Return the (x, y) coordinate for the center point of the cell that contains the specified text.  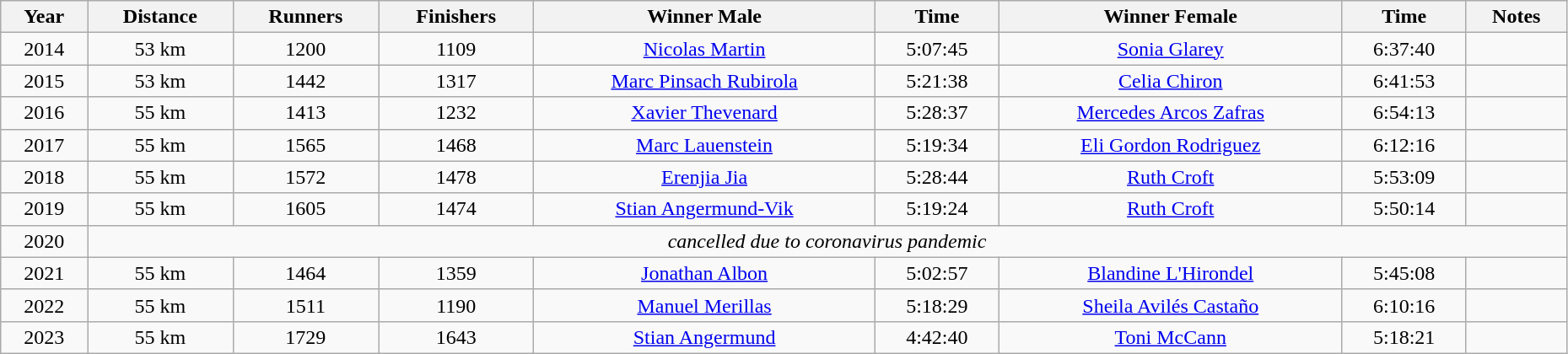
5:07:45 (936, 49)
Marc Pinsach Rubirola (705, 81)
1478 (456, 177)
Finishers (456, 17)
2021 (44, 273)
6:41:53 (1404, 81)
Mercedes Arcos Zafras (1171, 113)
Stian Angermund (705, 337)
Sheila Avilés Castaño (1171, 305)
cancelled due to coronavirus pandemic (827, 241)
2017 (44, 145)
5:19:34 (936, 145)
6:12:16 (1404, 145)
5:53:09 (1404, 177)
5:02:57 (936, 273)
1643 (456, 337)
Nicolas Martin (705, 49)
5:28:37 (936, 113)
4:42:40 (936, 337)
2015 (44, 81)
1442 (305, 81)
1359 (456, 273)
Year (44, 17)
Eli Gordon Rodriguez (1171, 145)
1109 (456, 49)
5:45:08 (1404, 273)
1413 (305, 113)
2020 (44, 241)
Blandine L'Hirondel (1171, 273)
6:37:40 (1404, 49)
Sonia Glarey (1171, 49)
5:50:14 (1404, 209)
1468 (456, 145)
1474 (456, 209)
2023 (44, 337)
Xavier Thevenard (705, 113)
1729 (305, 337)
2022 (44, 305)
1572 (305, 177)
5:21:38 (936, 81)
1190 (456, 305)
Manuel Merillas (705, 305)
2018 (44, 177)
5:28:44 (936, 177)
2014 (44, 49)
1464 (305, 273)
5:18:21 (1404, 337)
1232 (456, 113)
Celia Chiron (1171, 81)
1511 (305, 305)
5:18:29 (936, 305)
1200 (305, 49)
Winner Female (1171, 17)
2019 (44, 209)
Erenjia Jia (705, 177)
Runners (305, 17)
1605 (305, 209)
1317 (456, 81)
Toni McCann (1171, 337)
6:10:16 (1404, 305)
Winner Male (705, 17)
1565 (305, 145)
5:19:24 (936, 209)
Marc Lauenstein (705, 145)
Notes (1517, 17)
Distance (160, 17)
6:54:13 (1404, 113)
Stian Angermund-Vik (705, 209)
2016 (44, 113)
Jonathan Albon (705, 273)
